Return the (x, y) coordinate for the center point of the cell that contains the specified text.  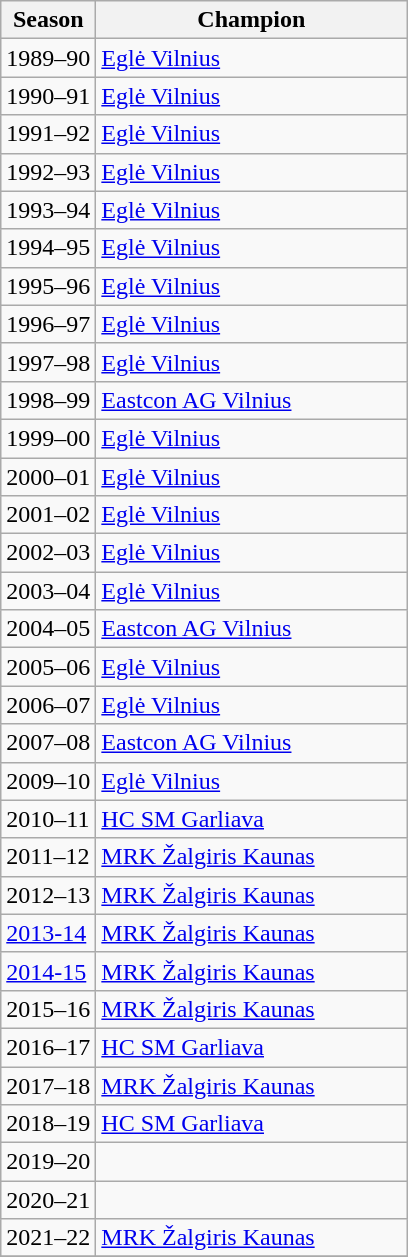
1996–97 (48, 324)
2001–02 (48, 515)
Season (48, 20)
2010–11 (48, 819)
1991–92 (48, 134)
2006–07 (48, 705)
2016–17 (48, 1047)
2005–06 (48, 667)
2020–21 (48, 1200)
2009–10 (48, 781)
1999–00 (48, 438)
2011–12 (48, 857)
2015–16 (48, 1009)
1997–98 (48, 362)
1990–91 (48, 96)
2019–20 (48, 1162)
2000–01 (48, 477)
2012–13 (48, 895)
2018–19 (48, 1124)
2013-14 (48, 933)
1998–99 (48, 400)
2021–22 (48, 1238)
1989–90 (48, 58)
1992–93 (48, 172)
Champion (252, 20)
2002–03 (48, 553)
1995–96 (48, 286)
2017–18 (48, 1085)
1993–94 (48, 210)
1994–95 (48, 248)
2003–04 (48, 591)
2007–08 (48, 743)
2004–05 (48, 629)
2014-15 (48, 971)
